Locate the cell with the specified text and output its [x, y] center coordinate. 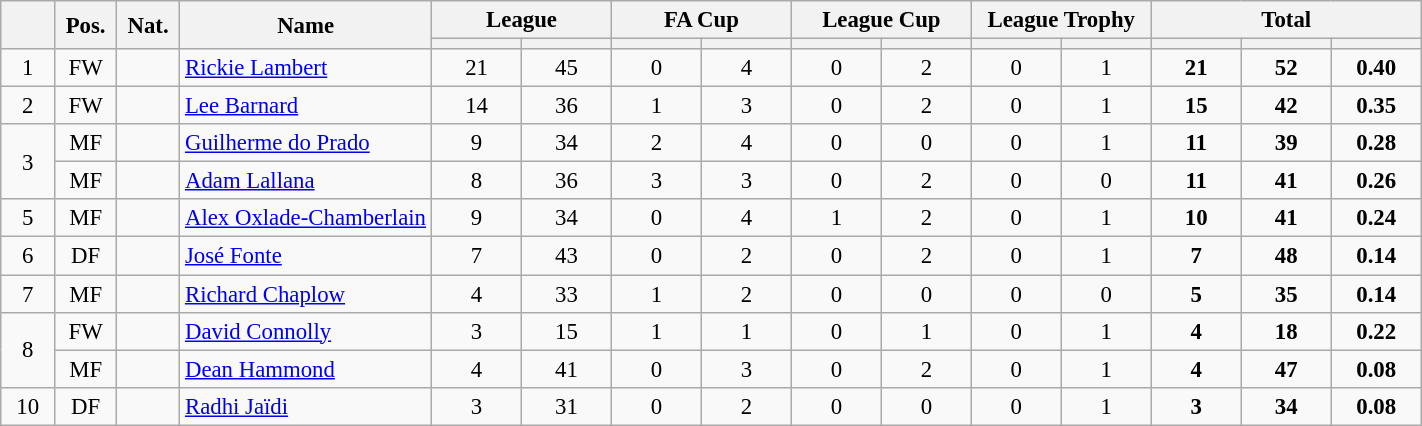
45 [567, 68]
Rickie Lambert [306, 68]
League Cup [881, 20]
42 [1286, 106]
Alex Oxlade-Chamberlain [306, 219]
Lee Barnard [306, 106]
David Connolly [306, 331]
League Trophy [1061, 20]
0.28 [1376, 143]
0.26 [1376, 181]
47 [1286, 369]
José Fonte [306, 256]
Adam Lallana [306, 181]
0.35 [1376, 106]
0.24 [1376, 219]
14 [477, 106]
33 [567, 294]
35 [1286, 294]
Nat. [148, 25]
League [522, 20]
6 [28, 256]
31 [567, 406]
52 [1286, 68]
Richard Chaplow [306, 294]
FA Cup [701, 20]
Guilherme do Prado [306, 143]
43 [567, 256]
Pos. [86, 25]
Name [306, 25]
0.40 [1376, 68]
Radhi Jaïdi [306, 406]
0.22 [1376, 331]
48 [1286, 256]
18 [1286, 331]
Total [1286, 20]
Dean Hammond [306, 369]
39 [1286, 143]
